Identify which cell holds the provided text, then report its (x, y) central coordinate. 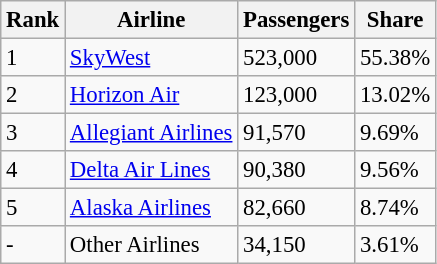
91,570 (296, 133)
9.69% (396, 133)
90,380 (296, 170)
5 (33, 208)
13.02% (396, 95)
123,000 (296, 95)
9.56% (396, 170)
8.74% (396, 208)
82,660 (296, 208)
Airline (152, 20)
Delta Air Lines (152, 170)
Alaska Airlines (152, 208)
Other Airlines (152, 245)
2 (33, 95)
3 (33, 133)
Rank (33, 20)
4 (33, 170)
- (33, 245)
Allegiant Airlines (152, 133)
1 (33, 58)
34,150 (296, 245)
Horizon Air (152, 95)
Passengers (296, 20)
523,000 (296, 58)
Share (396, 20)
55.38% (396, 58)
3.61% (396, 245)
SkyWest (152, 58)
